Determine the [X, Y] coordinate at the center of the cell enclosing the given text.  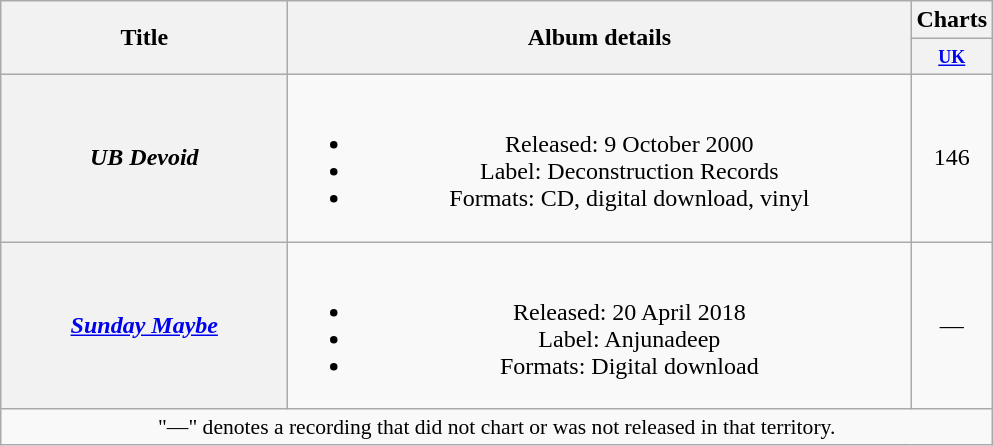
Title [144, 38]
"—" denotes a recording that did not chart or was not released in that territory. [497, 427]
Album details [600, 38]
UK [952, 57]
— [952, 326]
Released: 20 April 2018Label: AnjunadeepFormats: Digital download [600, 326]
UB Devoid [144, 158]
146 [952, 158]
Released: 9 October 2000Label: Deconstruction RecordsFormats: CD, digital download, vinyl [600, 158]
Charts [952, 20]
Sunday Maybe [144, 326]
